Detect which cell encompasses the target text, then output its (X, Y) center coordinate. 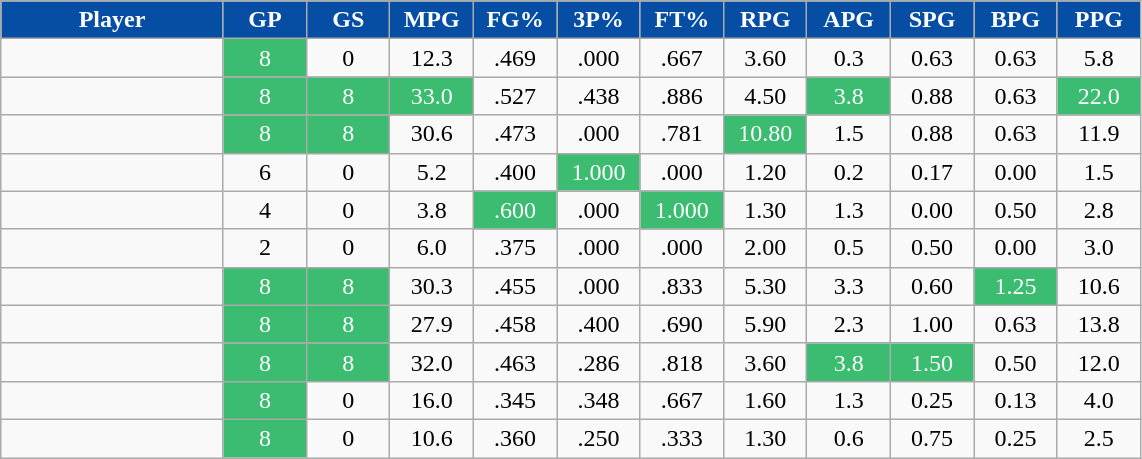
.886 (682, 96)
2.5 (1098, 438)
6.0 (432, 248)
0.17 (932, 172)
0.5 (848, 248)
6 (264, 172)
.781 (682, 134)
4 (264, 210)
2 (264, 248)
.458 (514, 324)
1.20 (766, 172)
RPG (766, 20)
.473 (514, 134)
3.0 (1098, 248)
13.8 (1098, 324)
30.6 (432, 134)
0.6 (848, 438)
FT% (682, 20)
.250 (598, 438)
3.3 (848, 286)
33.0 (432, 96)
.455 (514, 286)
0.60 (932, 286)
MPG (432, 20)
4.0 (1098, 400)
16.0 (432, 400)
12.0 (1098, 362)
GP (264, 20)
11.9 (1098, 134)
.360 (514, 438)
5.8 (1098, 58)
PPG (1098, 20)
3P% (598, 20)
10.80 (766, 134)
0.3 (848, 58)
5.30 (766, 286)
2.3 (848, 324)
0.75 (932, 438)
APG (848, 20)
.600 (514, 210)
.833 (682, 286)
BPG (1016, 20)
FG% (514, 20)
1.60 (766, 400)
2.8 (1098, 210)
1.50 (932, 362)
.333 (682, 438)
5.2 (432, 172)
.438 (598, 96)
Player (112, 20)
0.2 (848, 172)
1.25 (1016, 286)
.348 (598, 400)
.375 (514, 248)
.527 (514, 96)
.818 (682, 362)
32.0 (432, 362)
5.90 (766, 324)
1.00 (932, 324)
.345 (514, 400)
.690 (682, 324)
27.9 (432, 324)
4.50 (766, 96)
0.13 (1016, 400)
GS (348, 20)
.463 (514, 362)
2.00 (766, 248)
22.0 (1098, 96)
.286 (598, 362)
12.3 (432, 58)
30.3 (432, 286)
.469 (514, 58)
SPG (932, 20)
